Pinpoint the cell where the given text exists, returning its [X, Y] midpoint coordinate. 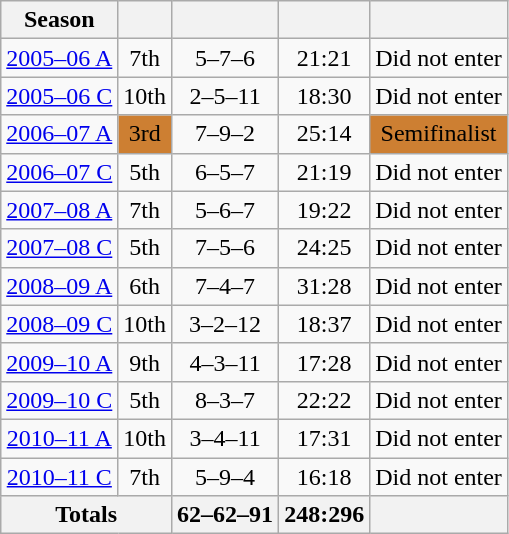
Totals [86, 515]
7–5–6 [226, 248]
18:37 [324, 324]
2007–08 C [60, 248]
4–3–11 [226, 362]
31:28 [324, 286]
3–4–11 [226, 438]
2009–10 A [60, 362]
2006–07 C [60, 172]
21:19 [324, 172]
18:30 [324, 96]
2009–10 C [60, 400]
248:296 [324, 515]
2008–09 C [60, 324]
9th [145, 362]
5–7–6 [226, 58]
7–9–2 [226, 134]
17:31 [324, 438]
2005–06 A [60, 58]
22:22 [324, 400]
5–6–7 [226, 210]
8–3–7 [226, 400]
3–2–12 [226, 324]
25:14 [324, 134]
6–5–7 [226, 172]
7–4–7 [226, 286]
2007–08 A [60, 210]
3rd [145, 134]
2–5–11 [226, 96]
2008–09 A [60, 286]
Semifinalist [439, 134]
24:25 [324, 248]
2005–06 C [60, 96]
2010–11 A [60, 438]
2006–07 A [60, 134]
2010–11 C [60, 477]
62–62–91 [226, 515]
21:21 [324, 58]
17:28 [324, 362]
6th [145, 286]
19:22 [324, 210]
Season [60, 20]
5–9–4 [226, 477]
16:18 [324, 477]
